For the text-containing cell, return its midpoint in [X, Y] coordinate format. 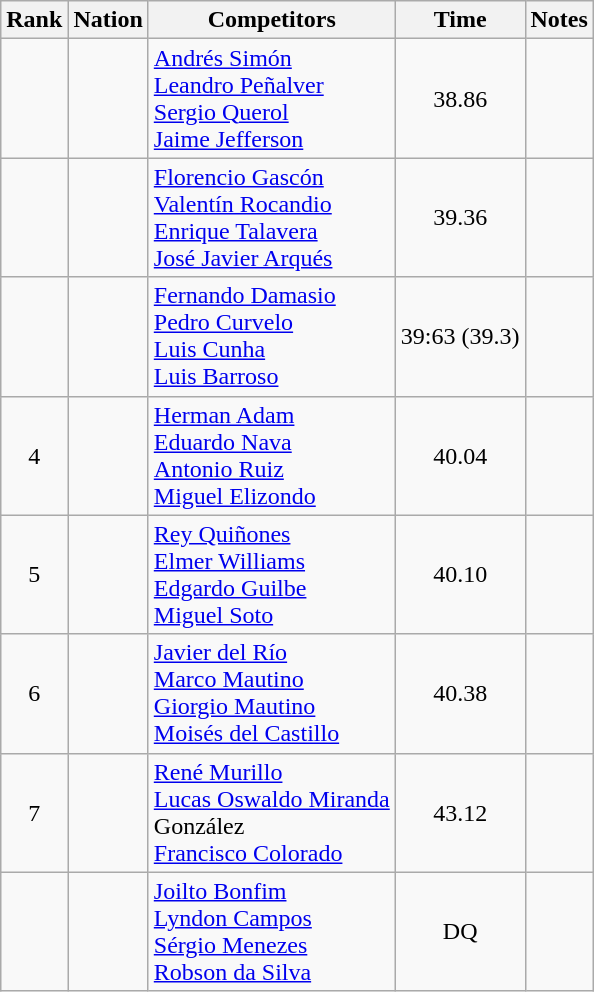
Herman AdamEduardo NavaAntonio RuizMiguel Elizondo [272, 456]
René MurilloLucas Oswaldo MirandaGonzálezFrancisco Colorado [272, 812]
Time [460, 20]
40.38 [460, 694]
38.86 [460, 98]
Rey QuiñonesElmer WilliamsEdgardo GuilbeMiguel Soto [272, 574]
Andrés SimónLeandro PeñalverSergio QuerolJaime Jefferson [272, 98]
39:63 (39.3) [460, 336]
6 [34, 694]
Nation [108, 20]
Joilto BonfimLyndon CamposSérgio MenezesRobson da Silva [272, 932]
DQ [460, 932]
40.10 [460, 574]
43.12 [460, 812]
Fernando DamasioPedro CurveloLuis CunhaLuis Barroso [272, 336]
5 [34, 574]
39.36 [460, 218]
4 [34, 456]
Competitors [272, 20]
Florencio GascónValentín RocandioEnrique TalaveraJosé Javier Arqués [272, 218]
Notes [559, 20]
Rank [34, 20]
Javier del RíoMarco MautinoGiorgio MautinoMoisés del Castillo [272, 694]
40.04 [460, 456]
7 [34, 812]
